Detect which cell encompasses the target text, then output its [x, y] center coordinate. 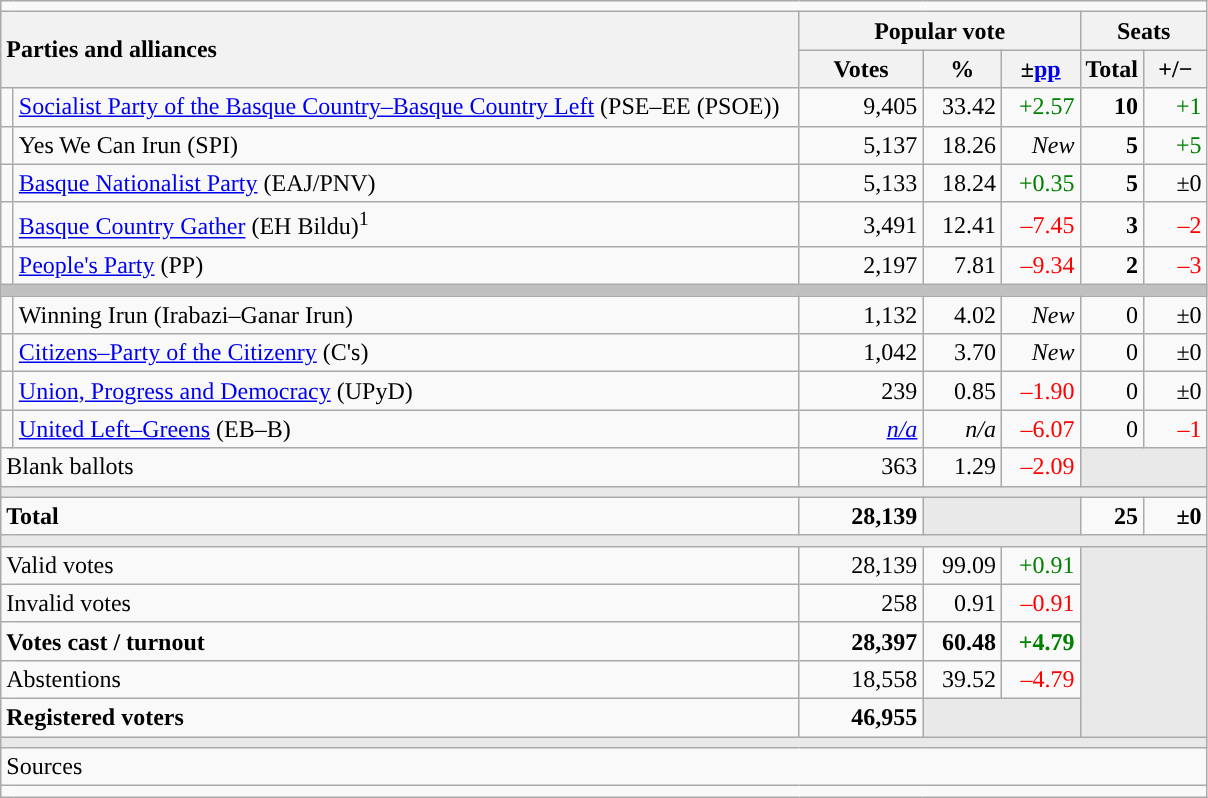
–9.34 [1040, 266]
1.29 [962, 467]
–1.90 [1040, 391]
Yes We Can Irun (SPI) [406, 145]
99.09 [962, 565]
Union, Progress and Democracy (UPyD) [406, 391]
1,042 [861, 353]
2,197 [861, 266]
+1 [1176, 107]
12.41 [962, 224]
Votes [861, 69]
Votes cast / turnout [400, 641]
1,132 [861, 315]
People's Party (PP) [406, 266]
3 [1112, 224]
Sources [604, 767]
4.02 [962, 315]
+0.35 [1040, 183]
Invalid votes [400, 603]
239 [861, 391]
–2.09 [1040, 467]
±pp [1040, 69]
Registered voters [400, 718]
–1 [1176, 429]
25 [1112, 516]
–6.07 [1040, 429]
7.81 [962, 266]
9,405 [861, 107]
3.70 [962, 353]
Valid votes [400, 565]
Socialist Party of the Basque Country–Basque Country Left (PSE–EE (PSOE)) [406, 107]
60.48 [962, 641]
39.52 [962, 679]
Parties and alliances [400, 50]
18,558 [861, 679]
363 [861, 467]
258 [861, 603]
Basque Country Gather (EH Bildu)1 [406, 224]
Popular vote [940, 31]
Abstentions [400, 679]
+/− [1176, 69]
Blank ballots [400, 467]
–2 [1176, 224]
5,133 [861, 183]
% [962, 69]
Basque Nationalist Party (EAJ/PNV) [406, 183]
–7.45 [1040, 224]
18.26 [962, 145]
10 [1112, 107]
28,397 [861, 641]
0.85 [962, 391]
33.42 [962, 107]
+4.79 [1040, 641]
United Left–Greens (EB–B) [406, 429]
+2.57 [1040, 107]
3,491 [861, 224]
+0.91 [1040, 565]
46,955 [861, 718]
–4.79 [1040, 679]
Citizens–Party of the Citizenry (C's) [406, 353]
2 [1112, 266]
–3 [1176, 266]
5,137 [861, 145]
Winning Irun (Irabazi–Ganar Irun) [406, 315]
+5 [1176, 145]
–0.91 [1040, 603]
Seats [1144, 31]
0.91 [962, 603]
18.24 [962, 183]
